Pinpoint the cell where the given text exists, returning its (X, Y) midpoint coordinate. 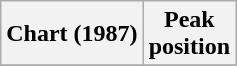
Peakposition (189, 34)
Chart (1987) (72, 34)
